Search for the cell housing the specified text and yield its [X, Y] center coordinate. 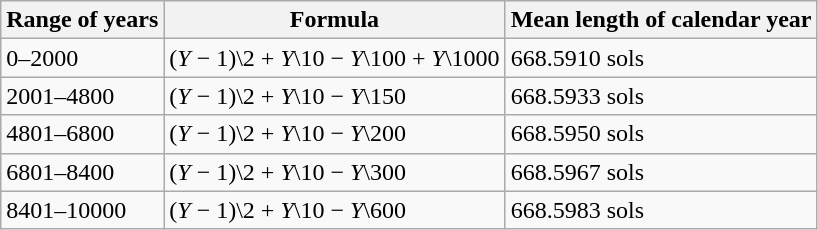
668.5950 sols [661, 134]
2001–4800 [82, 96]
668.5983 sols [661, 210]
Mean length of calendar year [661, 20]
(Y − 1)\2 + Y\10 − Y\600 [334, 210]
(Y − 1)\2 + Y\10 − Y\200 [334, 134]
6801–8400 [82, 172]
(Y − 1)\2 + Y\10 − Y\150 [334, 96]
(Y − 1)\2 + Y\10 − Y\300 [334, 172]
(Y − 1)\2 + Y\10 − Y\100 + Y\1000 [334, 58]
668.5967 sols [661, 172]
8401–10000 [82, 210]
Formula [334, 20]
668.5933 sols [661, 96]
668.5910 sols [661, 58]
Range of years [82, 20]
0–2000 [82, 58]
4801–6800 [82, 134]
